For the text-containing cell, return its midpoint in [x, y] coordinate format. 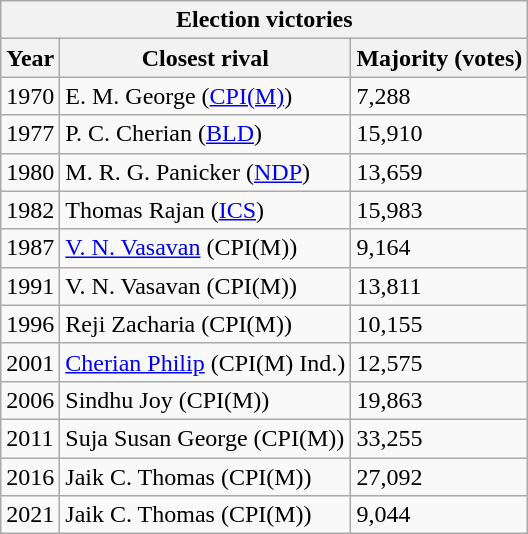
13,811 [440, 286]
Sindhu Joy (CPI(M)) [206, 400]
1987 [30, 248]
Cherian Philip (CPI(M) Ind.) [206, 362]
1996 [30, 324]
1977 [30, 134]
13,659 [440, 172]
M. R. G. Panicker (NDP) [206, 172]
33,255 [440, 438]
15,983 [440, 210]
Thomas Rajan (ICS) [206, 210]
9,044 [440, 515]
Closest rival [206, 58]
2011 [30, 438]
27,092 [440, 477]
9,164 [440, 248]
12,575 [440, 362]
1982 [30, 210]
2021 [30, 515]
Reji Zacharia (CPI(M)) [206, 324]
Year [30, 58]
2006 [30, 400]
E. M. George (CPI(M)) [206, 96]
2001 [30, 362]
10,155 [440, 324]
P. C. Cherian (BLD) [206, 134]
Majority (votes) [440, 58]
2016 [30, 477]
1970 [30, 96]
19,863 [440, 400]
1980 [30, 172]
Suja Susan George (CPI(M)) [206, 438]
15,910 [440, 134]
7,288 [440, 96]
Election victories [264, 20]
1991 [30, 286]
